From the cell containing the given text, extract its center point as [x, y] coordinate. 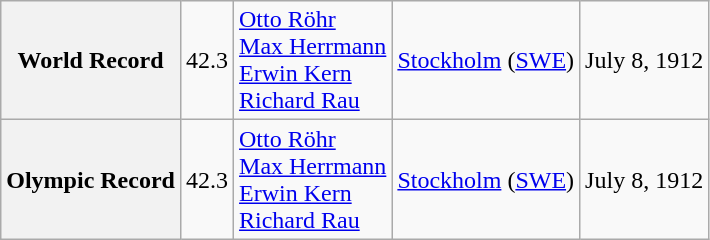
World Record [91, 60]
Olympic Record [91, 180]
